Find where the given text appears and provide that cell's center as [x, y] coordinate. 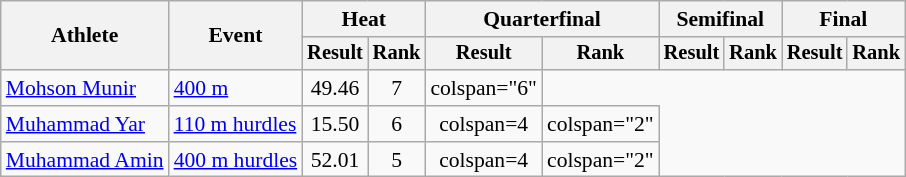
49.46 [335, 88]
15.50 [335, 124]
Event [236, 36]
colspan=4 [484, 124]
Mohson Munir [85, 88]
Muhammad Yar [85, 124]
7 [397, 88]
Athlete [85, 36]
Final [844, 19]
Heat [364, 19]
colspan="6" [484, 88]
Quarterfinal [542, 19]
110 m hurdles [236, 124]
Semifinal [720, 19]
400 m [236, 88]
colspan="2" [600, 124]
6 [397, 124]
